Scan for the cell matching the given text and deliver its (x, y) coordinate at center. 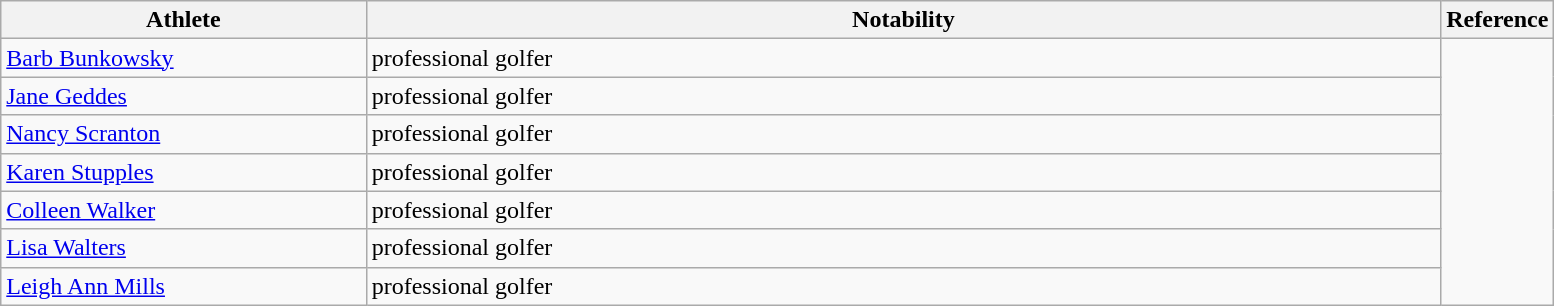
Barb Bunkowsky (184, 58)
Colleen Walker (184, 210)
Jane Geddes (184, 96)
Athlete (184, 20)
Lisa Walters (184, 248)
Leigh Ann Mills (184, 286)
Nancy Scranton (184, 134)
Notability (904, 20)
Reference (1498, 20)
Karen Stupples (184, 172)
